Find where the given text appears and provide that cell's center as (x, y) coordinate. 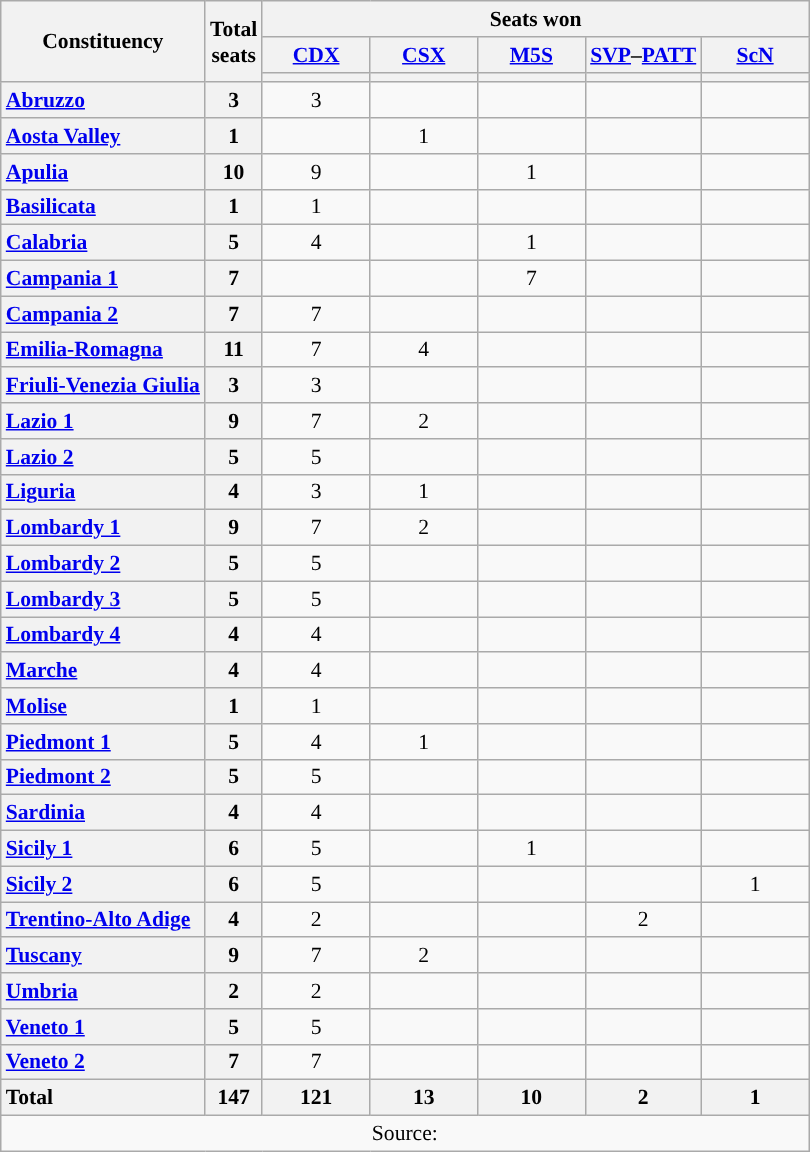
Basilicata (103, 207)
CDX (316, 55)
Lombardy 1 (103, 528)
Aosta Valley (103, 136)
Lazio 1 (103, 421)
Friuli-Venezia Giulia (103, 386)
Liguria (103, 492)
CSX (424, 55)
Apulia (103, 172)
Sicily 1 (103, 849)
147 (234, 1098)
Campania 1 (103, 279)
M5S (532, 55)
Lombardy 2 (103, 564)
Total (103, 1098)
Sicily 2 (103, 884)
Trentino-Alto Adige (103, 920)
Calabria (103, 243)
Totalseats (234, 42)
Lombardy 4 (103, 635)
Campania 2 (103, 314)
11 (234, 350)
SVP–PATT (643, 55)
ScN (755, 55)
Piedmont 2 (103, 777)
Tuscany (103, 956)
Molise (103, 706)
Seats won (536, 19)
13 (424, 1098)
Constituency (103, 42)
Veneto 2 (103, 1062)
Veneto 1 (103, 1027)
Emilia-Romagna (103, 350)
121 (316, 1098)
Abruzzo (103, 101)
Marche (103, 671)
Lombardy 3 (103, 599)
Piedmont 1 (103, 742)
Lazio 2 (103, 457)
Source: (405, 1134)
Sardinia (103, 813)
Umbria (103, 991)
